For the text-containing cell, return its midpoint in [x, y] coordinate format. 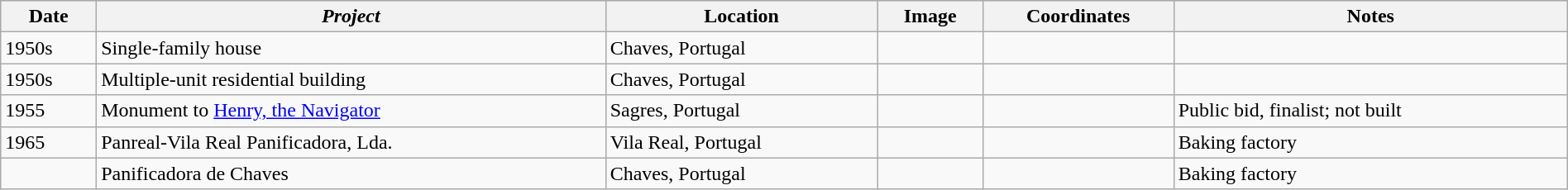
Multiple-unit residential building [351, 79]
1965 [49, 142]
Panreal-Vila Real Panificadora, Lda. [351, 142]
Vila Real, Portugal [741, 142]
Public bid, finalist; not built [1370, 111]
Project [351, 17]
Monument to Henry, the Navigator [351, 111]
Panificadora de Chaves [351, 173]
Location [741, 17]
Single-family house [351, 48]
1955 [49, 111]
Date [49, 17]
Sagres, Portugal [741, 111]
Notes [1370, 17]
Image [930, 17]
Coordinates [1078, 17]
